Extract the [X, Y] coordinate from the center of the cell holding the provided text.  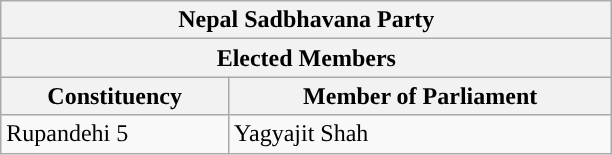
Constituency [115, 96]
Elected Members [306, 58]
Yagyajit Shah [420, 134]
Member of Parliament [420, 96]
Nepal Sadbhavana Party [306, 20]
Rupandehi 5 [115, 134]
